Determine the [X, Y] coordinate at the center of the cell enclosing the given text.  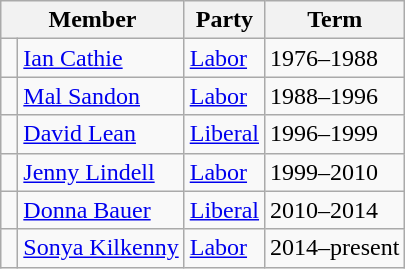
1996–1999 [335, 134]
Donna Bauer [101, 210]
Term [335, 20]
Member [92, 20]
Party [224, 20]
1976–1988 [335, 58]
Sonya Kilkenny [101, 248]
Mal Sandon [101, 96]
1988–1996 [335, 96]
1999–2010 [335, 172]
Jenny Lindell [101, 172]
2010–2014 [335, 210]
2014–present [335, 248]
David Lean [101, 134]
Ian Cathie [101, 58]
